Search for the cell housing the specified text and yield its [X, Y] center coordinate. 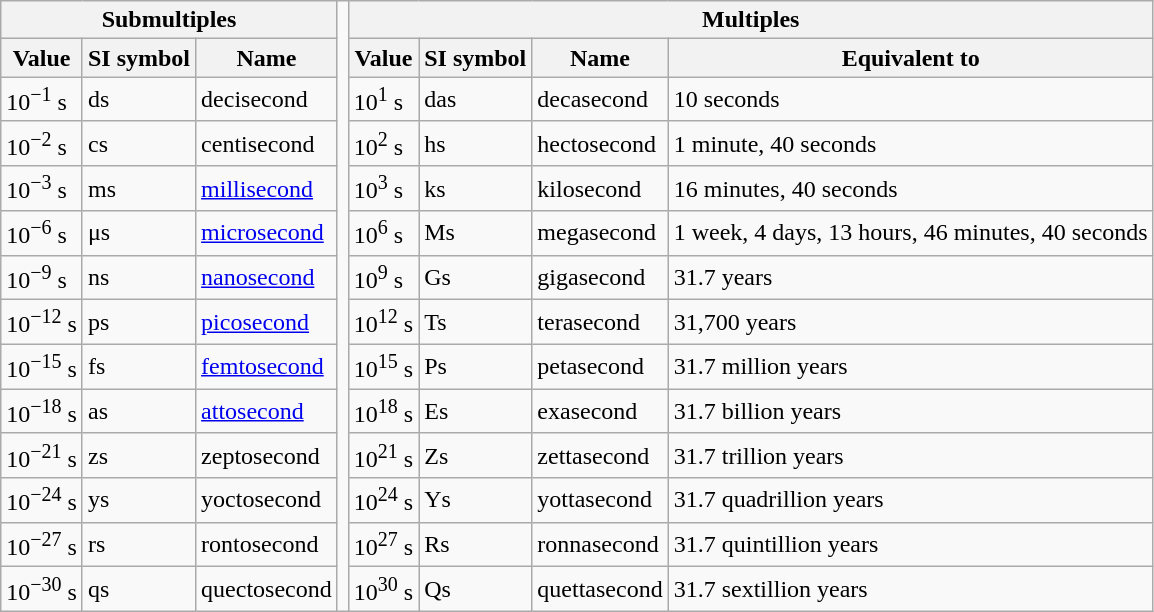
Zs [476, 456]
rontosecond [267, 544]
Ps [476, 366]
hectosecond [600, 144]
μs [138, 234]
31.7 sextillion years [910, 590]
fs [138, 366]
petasecond [600, 366]
1030 s [383, 590]
ks [476, 188]
10−21 s [42, 456]
10−3 s [42, 188]
102 s [383, 144]
31.7 billion years [910, 412]
Qs [476, 590]
1 week, 4 days, 13 hours, 46 minutes, 40 seconds [910, 234]
31,700 years [910, 322]
109 s [383, 278]
ns [138, 278]
cs [138, 144]
10−1 s [42, 100]
31.7 quintillion years [910, 544]
hs [476, 144]
Ys [476, 500]
decasecond [600, 100]
31.7 years [910, 278]
10−12 s [42, 322]
10−24 s [42, 500]
zeptosecond [267, 456]
10−2 s [42, 144]
Rs [476, 544]
as [138, 412]
1 minute, 40 seconds [910, 144]
10−27 s [42, 544]
31.7 quadrillion years [910, 500]
megasecond [600, 234]
femtosecond [267, 366]
Submultiples [169, 20]
exasecond [600, 412]
1021 s [383, 456]
kilosecond [600, 188]
Gs [476, 278]
yottasecond [600, 500]
10−18 s [42, 412]
1024 s [383, 500]
millisecond [267, 188]
rs [138, 544]
Equivalent to [910, 58]
zs [138, 456]
Es [476, 412]
picosecond [267, 322]
ys [138, 500]
zettasecond [600, 456]
10−15 s [42, 366]
das [476, 100]
decisecond [267, 100]
16 minutes, 40 seconds [910, 188]
Multiples [750, 20]
ps [138, 322]
quectosecond [267, 590]
103 s [383, 188]
10−6 s [42, 234]
ms [138, 188]
nanosecond [267, 278]
quettasecond [600, 590]
1015 s [383, 366]
yoctosecond [267, 500]
1018 s [383, 412]
10 seconds [910, 100]
1012 s [383, 322]
Ms [476, 234]
1027 s [383, 544]
centisecond [267, 144]
10−30 s [42, 590]
ronnasecond [600, 544]
10−9 s [42, 278]
31.7 trillion years [910, 456]
ds [138, 100]
terasecond [600, 322]
qs [138, 590]
Ts [476, 322]
gigasecond [600, 278]
microsecond [267, 234]
101 s [383, 100]
attosecond [267, 412]
106 s [383, 234]
31.7 million years [910, 366]
